Return [X, Y] of the center of cell containing provided text 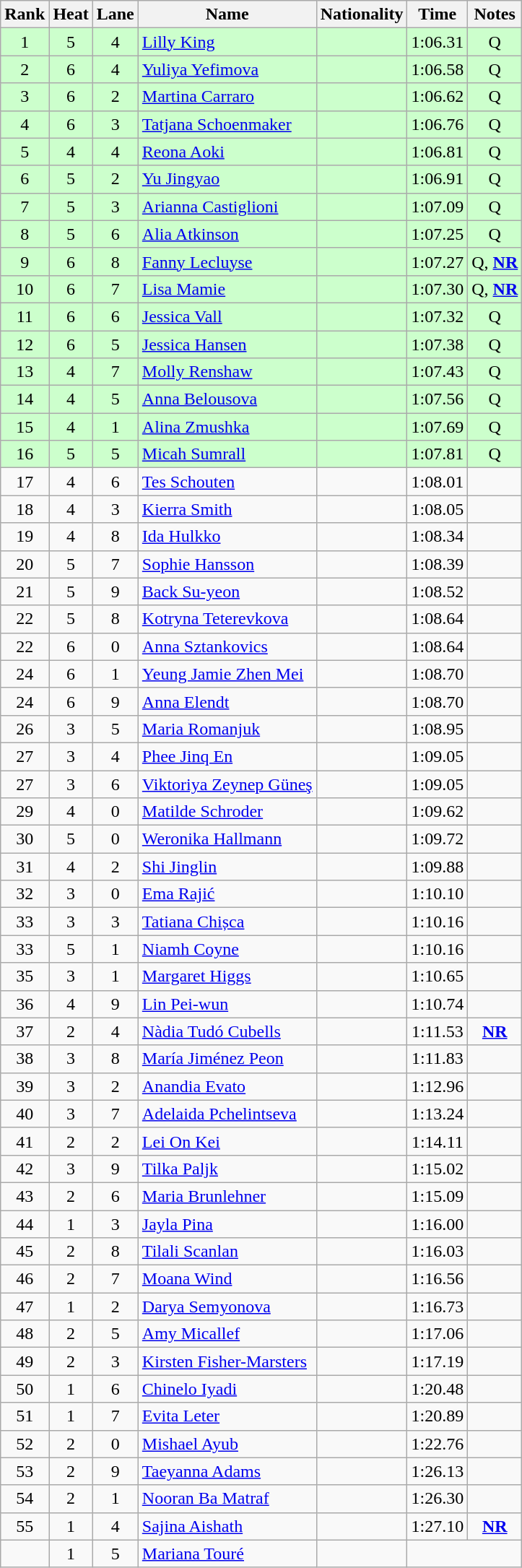
1:08.95 [438, 729]
Jessica Vall [227, 316]
16 [25, 454]
29 [25, 812]
47 [25, 1307]
Arianna Castiglioni [227, 207]
Reona Aoki [227, 152]
1:12.96 [438, 1086]
43 [25, 1196]
1:07.38 [438, 345]
Micah Sumrall [227, 454]
51 [25, 1416]
53 [25, 1471]
Alia Atkinson [227, 234]
1:26.13 [438, 1471]
32 [25, 894]
Notes [495, 14]
Yu Jingyao [227, 179]
13 [25, 372]
Tes Schouten [227, 482]
1:06.62 [438, 97]
Martina Carraro [227, 97]
1:27.10 [438, 1526]
1:09.72 [438, 839]
1:16.73 [438, 1307]
19 [25, 537]
52 [25, 1444]
50 [25, 1389]
Nooran Ba Matraf [227, 1499]
1:14.11 [438, 1141]
1:06.58 [438, 69]
Lin Pei-wun [227, 1004]
Shi Jinglin [227, 867]
37 [25, 1031]
1:22.76 [438, 1444]
1:08.34 [438, 537]
Taeyanna Adams [227, 1471]
1:07.69 [438, 427]
1:08.05 [438, 509]
49 [25, 1361]
1:15.02 [438, 1169]
María Jiménez Peon [227, 1059]
1:06.76 [438, 124]
Adelaida Pchelintseva [227, 1114]
Name [227, 14]
Nationality [362, 14]
1:16.56 [438, 1279]
1:11.53 [438, 1031]
Margaret Higgs [227, 976]
1:07.30 [438, 289]
Sajina Aishath [227, 1526]
20 [25, 564]
Lisa Mamie [227, 289]
Ema Rajić [227, 894]
Lei On Kei [227, 1141]
Chinelo Iyadi [227, 1389]
44 [25, 1224]
1:17.19 [438, 1361]
1:09.88 [438, 867]
26 [25, 729]
1:08.52 [438, 592]
Molly Renshaw [227, 372]
Phee Jinq En [227, 756]
Maria Brunlehner [227, 1196]
Anna Sztankovics [227, 646]
1:20.48 [438, 1389]
Darya Semyonova [227, 1307]
Maria Romanjuk [227, 729]
Anandia Evato [227, 1086]
Tilka Paljk [227, 1169]
Tilali Scanlan [227, 1252]
Jayla Pina [227, 1224]
Tatjana Schoenmaker [227, 124]
1:06.31 [438, 42]
Yeung Jamie Zhen Mei [227, 674]
Amy Micallef [227, 1334]
1:07.43 [438, 372]
1:10.74 [438, 1004]
1:07.81 [438, 454]
11 [25, 316]
Anna Belousova [227, 399]
Anna Elendt [227, 701]
55 [25, 1526]
1:09.62 [438, 812]
Heat [71, 14]
1:10.10 [438, 894]
1:10.65 [438, 976]
Mariana Touré [227, 1554]
Alina Zmushka [227, 427]
12 [25, 345]
46 [25, 1279]
Ida Hulkko [227, 537]
1:13.24 [438, 1114]
Lane [116, 14]
17 [25, 482]
Fanny Lecluyse [227, 261]
Nàdia Tudó Cubells [227, 1031]
Mishael Ayub [227, 1444]
Lilly King [227, 42]
30 [25, 839]
Weronika Hallmann [227, 839]
10 [25, 289]
Back Su-yeon [227, 592]
Jessica Hansen [227, 345]
1:08.39 [438, 564]
1:15.09 [438, 1196]
Moana Wind [227, 1279]
1:06.91 [438, 179]
1:20.89 [438, 1416]
Evita Leter [227, 1416]
Tatiana Chișca [227, 922]
14 [25, 399]
40 [25, 1114]
1:11.83 [438, 1059]
41 [25, 1141]
39 [25, 1086]
Yuliya Yefimova [227, 69]
1:07.09 [438, 207]
Matilde Schroder [227, 812]
42 [25, 1169]
Rank [25, 14]
1:08.01 [438, 482]
1:06.81 [438, 152]
1:26.30 [438, 1499]
1:07.25 [438, 234]
1:16.00 [438, 1224]
Kirsten Fisher-Marsters [227, 1361]
Sophie Hansson [227, 564]
1:07.27 [438, 261]
18 [25, 509]
45 [25, 1252]
38 [25, 1059]
1:16.03 [438, 1252]
Kierra Smith [227, 509]
21 [25, 592]
36 [25, 1004]
Time [438, 14]
31 [25, 867]
1:17.06 [438, 1334]
Viktoriya Zeynep Güneş [227, 784]
35 [25, 976]
48 [25, 1334]
15 [25, 427]
1:07.32 [438, 316]
Kotryna Teterevkova [227, 619]
54 [25, 1499]
1:07.56 [438, 399]
Niamh Coyne [227, 949]
